Return the (x, y) coordinate for the center point of the cell that contains the specified text.  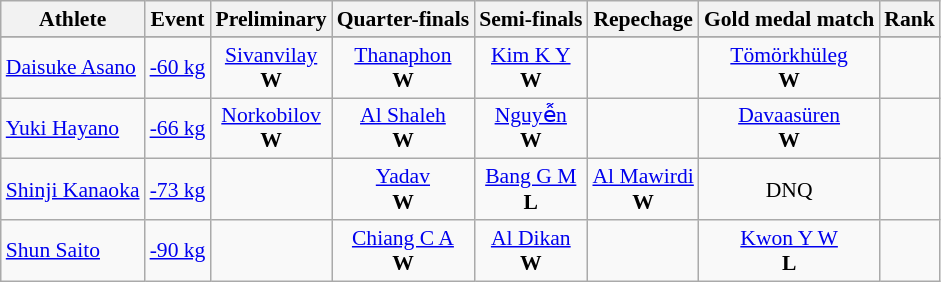
Athlete (73, 19)
DavaasürenW (789, 128)
Quarter-finals (403, 19)
Shinji Kanaoka (73, 190)
DNQ (789, 190)
Yuki Hayano (73, 128)
Preliminary (270, 19)
Rank (910, 19)
Gold medal match (789, 19)
Al ShalehW (403, 128)
Kwon Y WL (789, 250)
-60 kg (178, 68)
Al MawirdiW (642, 190)
Kim K YW (530, 68)
Chiang C AW (403, 250)
-66 kg (178, 128)
Repechage (642, 19)
Al DikanW (530, 250)
NorkobilovW (270, 128)
ThanaphonW (403, 68)
Shun Saito (73, 250)
-90 kg (178, 250)
SivanvilayW (270, 68)
Semi-finals (530, 19)
NguyễnW (530, 128)
Daisuke Asano (73, 68)
Event (178, 19)
YadavW (403, 190)
-73 kg (178, 190)
TömörkhülegW (789, 68)
Bang G ML (530, 190)
